Determine the [X, Y] coordinate at the center of the cell enclosing the given text.  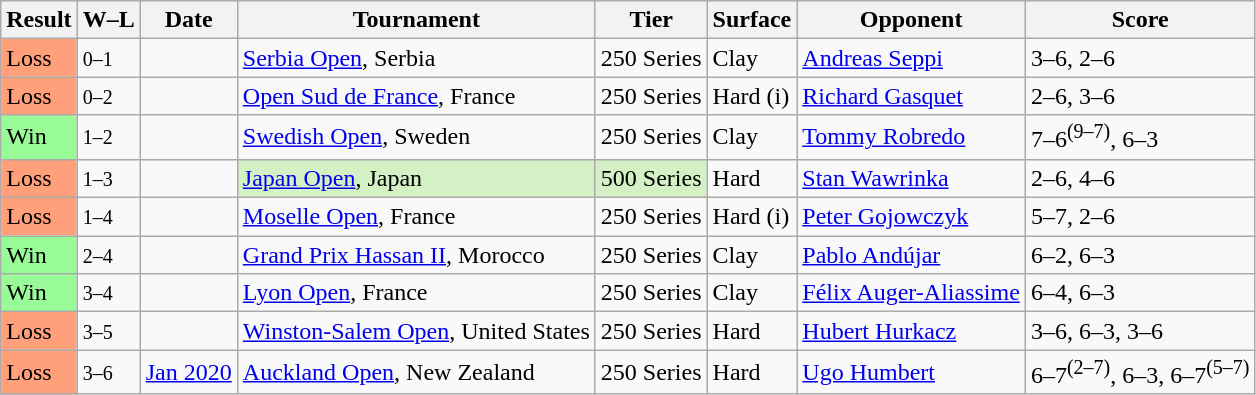
6–4, 6–3 [1140, 293]
Open Sud de France, France [416, 96]
Lyon Open, France [416, 293]
3–6, 2–6 [1140, 58]
Tournament [416, 20]
1–2 [108, 138]
Félix Auger-Aliassime [912, 293]
3–4 [108, 293]
Serbia Open, Serbia [416, 58]
Surface [752, 20]
Hubert Hurkacz [912, 331]
2–6, 4–6 [1140, 178]
Tommy Robredo [912, 138]
Grand Prix Hassan II, Morocco [416, 255]
1–4 [108, 217]
2–6, 3–6 [1140, 96]
Jan 2020 [188, 372]
Auckland Open, New Zealand [416, 372]
Opponent [912, 20]
0–2 [108, 96]
W–L [108, 20]
2–4 [108, 255]
Stan Wawrinka [912, 178]
Pablo Andújar [912, 255]
Result [39, 20]
7–6(9–7), 6–3 [1140, 138]
Winston-Salem Open, United States [416, 331]
Moselle Open, France [416, 217]
Swedish Open, Sweden [416, 138]
Richard Gasquet [912, 96]
Japan Open, Japan [416, 178]
Ugo Humbert [912, 372]
500 Series [651, 178]
Andreas Seppi [912, 58]
Score [1140, 20]
Date [188, 20]
1–3 [108, 178]
6–7(2–7), 6–3, 6–7(5–7) [1140, 372]
5–7, 2–6 [1140, 217]
Tier [651, 20]
Peter Gojowczyk [912, 217]
3–6, 6–3, 3–6 [1140, 331]
3–5 [108, 331]
3–6 [108, 372]
6–2, 6–3 [1140, 255]
0–1 [108, 58]
